Return the (x, y) coordinate for the center point of the cell that contains the specified text.  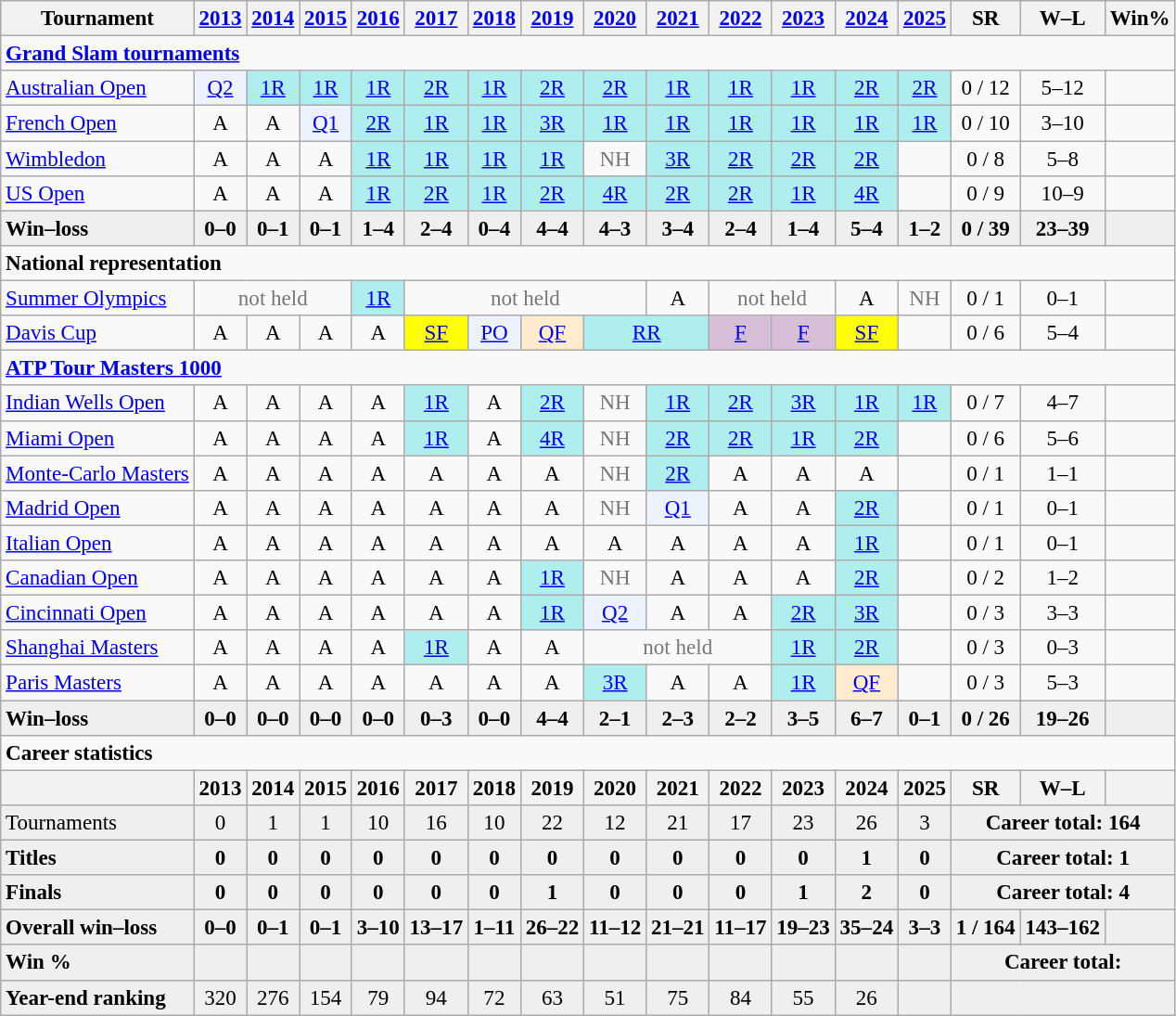
PO (495, 333)
Year-end ranking (97, 997)
Shanghai Masters (97, 648)
Summer Olympics (97, 299)
143–162 (1063, 928)
23–39 (1063, 228)
2–2 (740, 718)
0 / 10 (985, 123)
Career total: (1063, 963)
94 (436, 997)
13–17 (436, 928)
0–4 (495, 228)
Career total: 164 (1063, 823)
23 (803, 823)
0 / 26 (985, 718)
Indian Wells Open (97, 404)
16 (436, 823)
21 (678, 823)
RR (647, 333)
26–22 (552, 928)
6–7 (866, 718)
Canadian Open (97, 578)
2–1 (616, 718)
1–1 (1063, 473)
Grand Slam tournaments (588, 54)
3–4 (678, 228)
154 (326, 997)
10–9 (1063, 194)
4–3 (616, 228)
0 / 12 (985, 88)
0 / 9 (985, 194)
Monte-Carlo Masters (97, 473)
320 (221, 997)
3–5 (803, 718)
National representation (588, 264)
Madrid Open (97, 508)
Cincinnati Open (97, 613)
2 (866, 893)
ATP Tour Masters 1000 (588, 368)
63 (552, 997)
22 (552, 823)
Wimbledon (97, 159)
5–8 (1063, 159)
5–3 (1063, 683)
4–7 (1063, 404)
0 / 7 (985, 404)
17 (740, 823)
55 (803, 997)
19–26 (1063, 718)
51 (616, 997)
84 (740, 997)
Finals (97, 893)
French Open (97, 123)
1 / 164 (985, 928)
11–12 (616, 928)
1–11 (495, 928)
35–24 (866, 928)
Overall win–loss (97, 928)
Win % (97, 963)
5–6 (1063, 438)
3 (926, 823)
Paris Masters (97, 683)
12 (616, 823)
Australian Open (97, 88)
0 / 2 (985, 578)
Davis Cup (97, 333)
72 (495, 997)
276 (273, 997)
Italian Open (97, 543)
2–3 (678, 718)
Tournament (97, 19)
0 / 39 (985, 228)
US Open (97, 194)
Career total: 4 (1063, 893)
0 / 8 (985, 159)
11–17 (740, 928)
Titles (97, 858)
79 (378, 997)
21–21 (678, 928)
Career statistics (588, 753)
5–12 (1063, 88)
75 (678, 997)
Win% (1140, 19)
Miami Open (97, 438)
Career total: 1 (1063, 858)
Tournaments (97, 823)
19–23 (803, 928)
